For the text-containing cell, return its midpoint in (x, y) coordinate format. 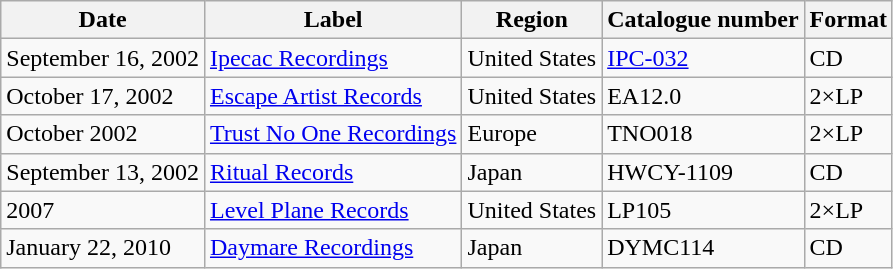
October 17, 2002 (103, 96)
September 13, 2002 (103, 172)
EA12.0 (703, 96)
Europe (532, 134)
Ipecac Recordings (333, 58)
January 22, 2010 (103, 248)
HWCY-1109 (703, 172)
October 2002 (103, 134)
IPC-032 (703, 58)
Level Plane Records (333, 210)
DYMC114 (703, 248)
TNO018 (703, 134)
Ritual Records (333, 172)
Daymare Recordings (333, 248)
Trust No One Recordings (333, 134)
September 16, 2002 (103, 58)
Escape Artist Records (333, 96)
Label (333, 20)
Format (848, 20)
2007 (103, 210)
Catalogue number (703, 20)
Date (103, 20)
LP105 (703, 210)
Region (532, 20)
